Find where the given text appears and provide that cell's center as [X, Y] coordinate. 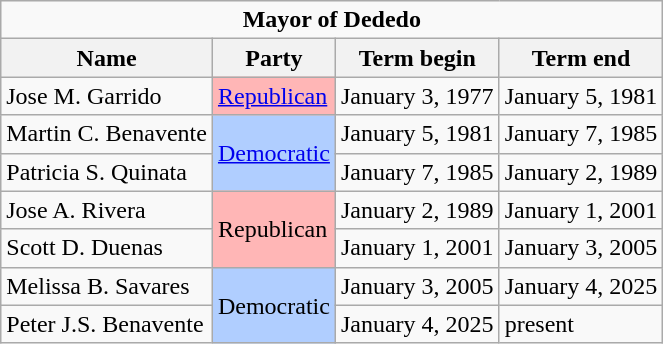
Patricia S. Quinata [107, 172]
Term end [581, 58]
Martin C. Benavente [107, 134]
Name [107, 58]
January 3, 1977 [417, 96]
present [581, 324]
Mayor of Dededo [332, 20]
Jose A. Rivera [107, 210]
Term begin [417, 58]
Jose M. Garrido [107, 96]
Scott D. Duenas [107, 248]
Melissa B. Savares [107, 286]
Peter J.S. Benavente [107, 324]
Party [274, 58]
